Scan for the cell matching the given text and deliver its [x, y] coordinate at center. 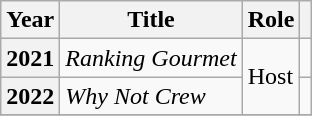
Title [151, 20]
Why Not Crew [151, 96]
2022 [30, 96]
Role [271, 20]
2021 [30, 58]
Host [271, 77]
Year [30, 20]
Ranking Gourmet [151, 58]
